From the cell containing the given text, extract its center point as (x, y) coordinate. 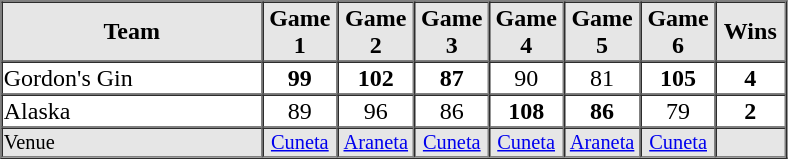
105 (678, 78)
Game 5 (602, 32)
2 (750, 110)
Game 2 (376, 32)
90 (526, 78)
Game 4 (526, 32)
Gordon's Gin (132, 78)
96 (376, 110)
Alaska (132, 110)
102 (376, 78)
Venue (132, 143)
81 (602, 78)
89 (300, 110)
87 (452, 78)
Game 3 (452, 32)
79 (678, 110)
Wins (750, 32)
4 (750, 78)
99 (300, 78)
Game 1 (300, 32)
108 (526, 110)
Team (132, 32)
Game 6 (678, 32)
